Pinpoint the cell where the given text exists, returning its [x, y] midpoint coordinate. 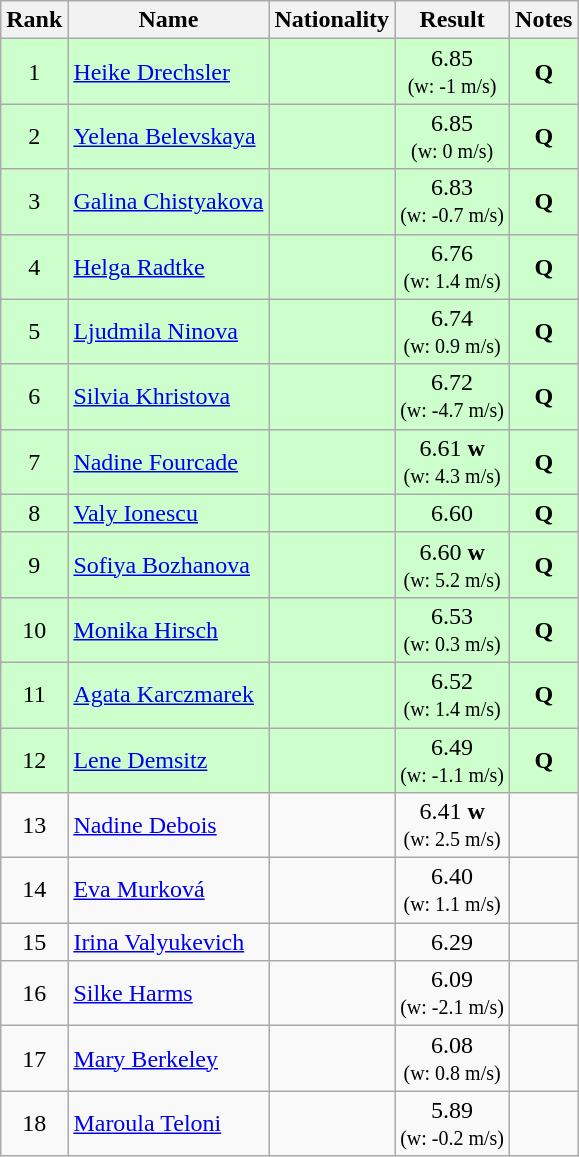
Agata Karczmarek [168, 694]
6.60 w(w: 5.2 m/s) [452, 564]
2 [34, 136]
Lene Demsitz [168, 760]
6.61 w(w: 4.3 m/s) [452, 462]
11 [34, 694]
Mary Berkeley [168, 1058]
5 [34, 332]
6.41 w(w: 2.5 m/s) [452, 826]
10 [34, 630]
13 [34, 826]
6 [34, 396]
Result [452, 20]
18 [34, 1124]
6.85(w: -1 m/s) [452, 72]
Nationality [332, 20]
16 [34, 994]
Nadine Fourcade [168, 462]
7 [34, 462]
Yelena Belevskaya [168, 136]
6.76(w: 1.4 m/s) [452, 266]
6.09(w: -2.1 m/s) [452, 994]
6.74(w: 0.9 m/s) [452, 332]
Name [168, 20]
Ljudmila Ninova [168, 332]
Notes [544, 20]
6.85(w: 0 m/s) [452, 136]
Eva Murková [168, 890]
Rank [34, 20]
Galina Chistyakova [168, 202]
Monika Hirsch [168, 630]
Silvia Khristova [168, 396]
6.60 [452, 513]
5.89(w: -0.2 m/s) [452, 1124]
Helga Radtke [168, 266]
Nadine Debois [168, 826]
Valy Ionescu [168, 513]
9 [34, 564]
4 [34, 266]
14 [34, 890]
6.49(w: -1.1 m/s) [452, 760]
6.83(w: -0.7 m/s) [452, 202]
6.29 [452, 942]
Silke Harms [168, 994]
Sofiya Bozhanova [168, 564]
3 [34, 202]
17 [34, 1058]
6.52(w: 1.4 m/s) [452, 694]
Heike Drechsler [168, 72]
6.08(w: 0.8 m/s) [452, 1058]
6.72(w: -4.7 m/s) [452, 396]
6.40(w: 1.1 m/s) [452, 890]
12 [34, 760]
6.53(w: 0.3 m/s) [452, 630]
1 [34, 72]
Irina Valyukevich [168, 942]
Maroula Teloni [168, 1124]
15 [34, 942]
8 [34, 513]
